Detect which cell encompasses the target text, then output its (X, Y) center coordinate. 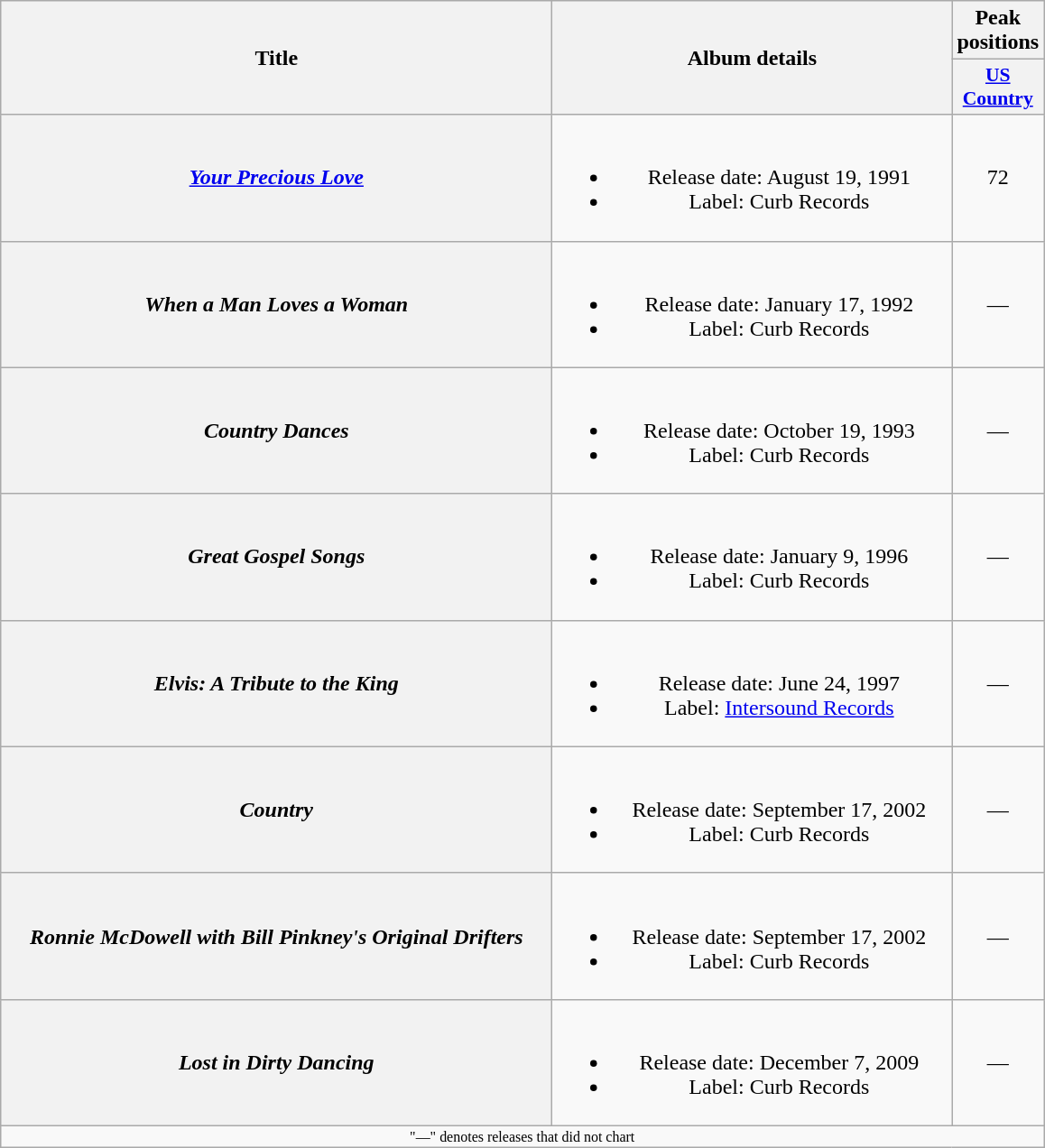
Release date: January 9, 1996Label: Curb Records (753, 557)
Release date: December 7, 2009Label: Curb Records (753, 1062)
Release date: June 24, 1997Label: Intersound Records (753, 683)
"—" denotes releases that did not chart (522, 1136)
Country Dances (276, 430)
Your Precious Love (276, 178)
Release date: August 19, 1991Label: Curb Records (753, 178)
Album details (753, 58)
Lost in Dirty Dancing (276, 1062)
72 (998, 178)
Ronnie McDowell with Bill Pinkney's Original Drifters (276, 936)
Release date: January 17, 1992Label: Curb Records (753, 304)
Release date: October 19, 1993Label: Curb Records (753, 430)
Great Gospel Songs (276, 557)
US Country (998, 87)
Elvis: A Tribute to the King (276, 683)
Title (276, 58)
Country (276, 810)
When a Man Loves a Woman (276, 304)
Peakpositions (998, 31)
